Return the (x, y) coordinate for the center point of the cell that contains the specified text.  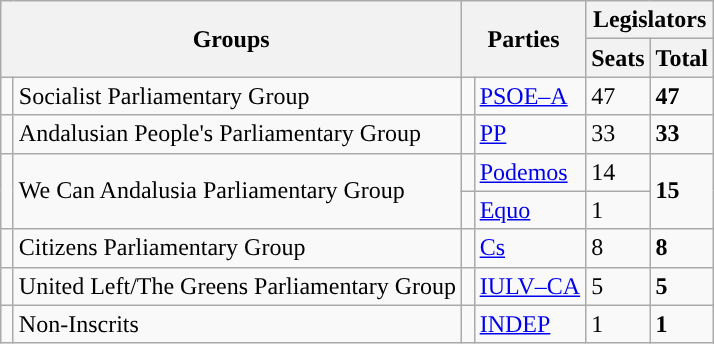
14 (618, 172)
Legislators (650, 20)
Parties (524, 39)
PP (530, 134)
Socialist Parliamentary Group (237, 96)
United Left/The Greens Parliamentary Group (237, 286)
Andalusian People's Parliamentary Group (237, 134)
IULV–CA (530, 286)
We Can Andalusia Parliamentary Group (237, 191)
Seats (618, 58)
Podemos (530, 172)
Groups (232, 39)
PSOE–A (530, 96)
Total (682, 58)
Citizens Parliamentary Group (237, 248)
Cs (530, 248)
15 (682, 191)
INDEP (530, 324)
Equo (530, 210)
Non-Inscrits (237, 324)
